Determine the (X, Y) coordinate at the center of the cell enclosing the given text.  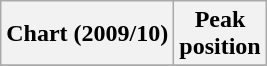
Chart (2009/10) (88, 34)
Peakposition (220, 34)
